Locate the cell with the specified text and output its (X, Y) center coordinate. 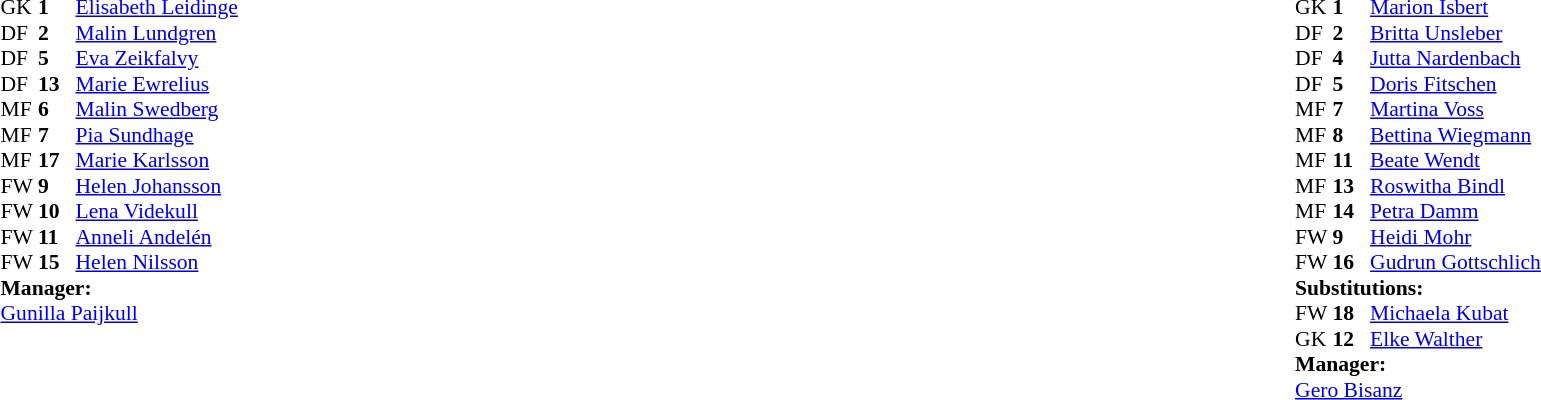
Malin Lundgren (157, 33)
Gudrun Gottschlich (1456, 263)
Roswitha Bindl (1456, 186)
Marie Karlsson (157, 161)
15 (57, 263)
12 (1352, 339)
Helen Nilsson (157, 263)
Martina Voss (1456, 109)
16 (1352, 263)
Pia Sundhage (157, 135)
Petra Damm (1456, 211)
Malin Swedberg (157, 109)
10 (57, 211)
Doris Fitschen (1456, 84)
Anneli Andelén (157, 237)
Michaela Kubat (1456, 313)
17 (57, 161)
Substitutions: (1418, 288)
14 (1352, 211)
4 (1352, 59)
6 (57, 109)
8 (1352, 135)
Beate Wendt (1456, 161)
Bettina Wiegmann (1456, 135)
18 (1352, 313)
Heidi Mohr (1456, 237)
Jutta Nardenbach (1456, 59)
Gunilla Paijkull (118, 313)
Eva Zeikfalvy (157, 59)
GK (1314, 339)
Marie Ewrelius (157, 84)
Lena Videkull (157, 211)
Britta Unsleber (1456, 33)
Elke Walther (1456, 339)
Helen Johansson (157, 186)
